Find where the given text appears and provide that cell's center as (x, y) coordinate. 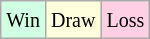
Win (24, 20)
Loss (126, 20)
Draw (72, 20)
